Locate the cell with the specified text and output its [x, y] center coordinate. 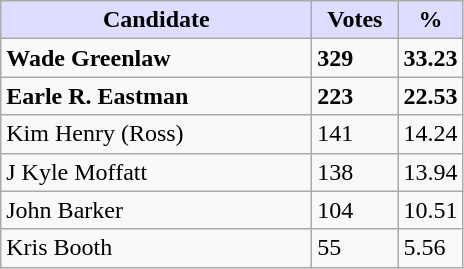
33.23 [430, 58]
Kim Henry (Ross) [156, 134]
Kris Booth [156, 248]
John Barker [156, 210]
5.56 [430, 248]
Wade Greenlaw [156, 58]
55 [355, 248]
223 [355, 96]
Votes [355, 20]
22.53 [430, 96]
% [430, 20]
329 [355, 58]
104 [355, 210]
138 [355, 172]
Candidate [156, 20]
13.94 [430, 172]
141 [355, 134]
10.51 [430, 210]
Earle R. Eastman [156, 96]
J Kyle Moffatt [156, 172]
14.24 [430, 134]
